Extract the (x, y) coordinate from the center of the cell holding the provided text.  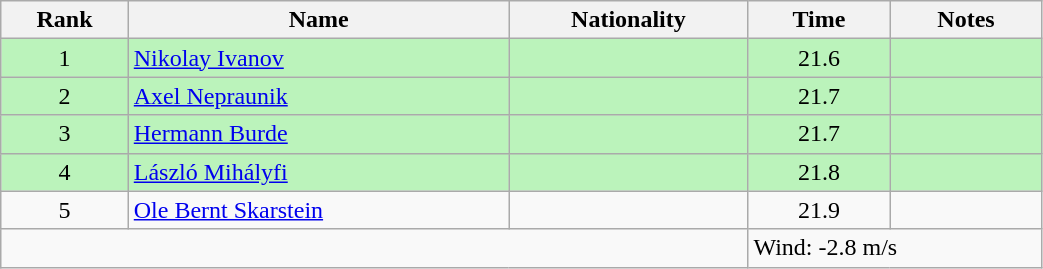
21.6 (819, 58)
2 (65, 96)
Nationality (628, 20)
Wind: -2.8 m/s (895, 248)
4 (65, 172)
László Mihályfi (318, 172)
Rank (65, 20)
Nikolay Ivanov (318, 58)
5 (65, 210)
Ole Bernt Skarstein (318, 210)
Notes (966, 20)
1 (65, 58)
Name (318, 20)
Hermann Burde (318, 134)
Axel Nepraunik (318, 96)
3 (65, 134)
21.9 (819, 210)
Time (819, 20)
21.8 (819, 172)
